Search for the cell housing the specified text and yield its [X, Y] center coordinate. 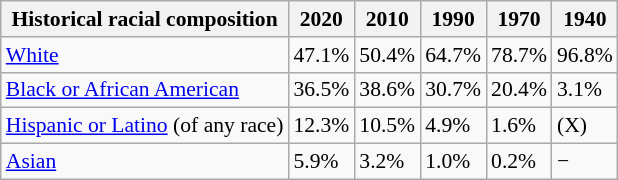
1940 [585, 19]
Black or African American [145, 90]
3.2% [387, 162]
3.1% [585, 90]
20.4% [519, 90]
78.7% [519, 55]
1990 [453, 19]
2020 [321, 19]
64.7% [453, 55]
Historical racial composition [145, 19]
38.6% [387, 90]
1.0% [453, 162]
2010 [387, 19]
30.7% [453, 90]
White [145, 55]
Asian [145, 162]
96.8% [585, 55]
Hispanic or Latino (of any race) [145, 126]
1.6% [519, 126]
47.1% [321, 55]
5.9% [321, 162]
10.5% [387, 126]
12.3% [321, 126]
− [585, 162]
1970 [519, 19]
50.4% [387, 55]
4.9% [453, 126]
(X) [585, 126]
0.2% [519, 162]
36.5% [321, 90]
